Determine the [X, Y] coordinate at the center of the cell enclosing the given text.  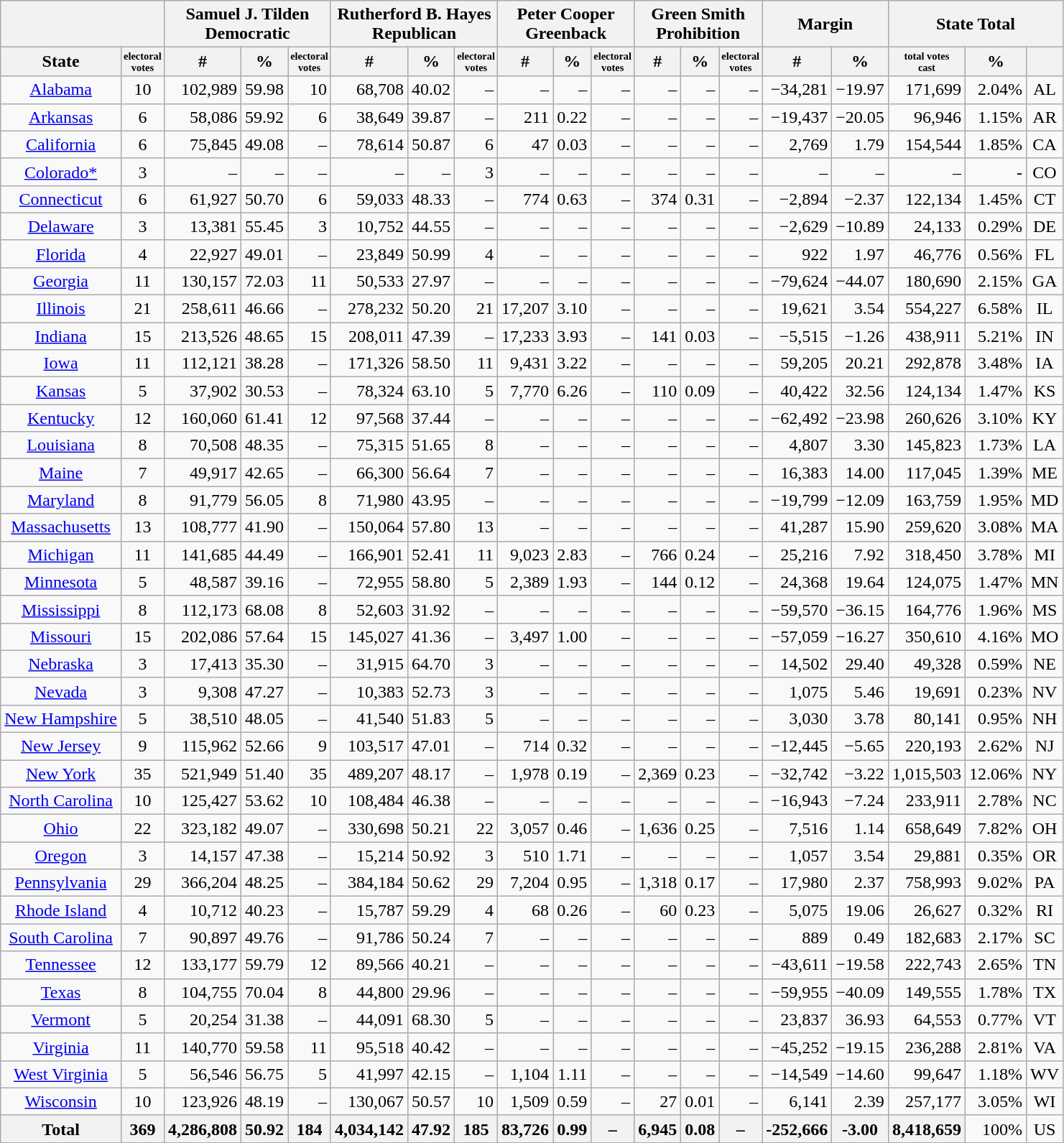
7.82% [996, 828]
13,381 [203, 226]
1,015,503 [927, 774]
−1.26 [861, 336]
330,698 [369, 828]
47.01 [431, 746]
50.70 [264, 199]
49.07 [264, 828]
0.56% [996, 254]
3.08% [996, 527]
Alabama [61, 90]
57.80 [431, 527]
NH [1045, 718]
39.87 [431, 117]
0.49 [861, 938]
0.95% [996, 718]
Kentucky [61, 418]
32.56 [861, 391]
102,989 [203, 90]
0.29% [996, 226]
0.46 [572, 828]
3.78% [996, 555]
49.01 [264, 254]
208,011 [369, 336]
50,533 [369, 281]
0.22 [572, 117]
10,383 [369, 691]
0.23% [996, 691]
160,060 [203, 418]
15,787 [369, 910]
122,134 [927, 199]
0.01 [700, 1101]
Total [61, 1129]
714 [526, 746]
WI [1045, 1101]
Arkansas [61, 117]
78,614 [369, 144]
VT [1045, 1019]
TX [1045, 992]
Kansas [61, 391]
16,383 [797, 473]
Ohio [61, 828]
68.30 [431, 1019]
0.17 [700, 883]
41.90 [264, 527]
NE [1045, 664]
1.15% [996, 117]
110 [658, 391]
521,949 [203, 774]
9,308 [203, 691]
5,075 [797, 910]
MN [1045, 582]
438,911 [927, 336]
108,777 [203, 527]
CA [1045, 144]
4,286,808 [203, 1129]
42.65 [264, 473]
3.48% [996, 364]
47.27 [264, 691]
37.44 [431, 418]
9,431 [526, 364]
1,978 [526, 774]
922 [797, 254]
5.21% [996, 336]
145,027 [369, 637]
29.96 [431, 992]
Mississippi [61, 609]
23,849 [369, 254]
144 [658, 582]
369 [142, 1129]
Michigan [61, 555]
38,649 [369, 117]
6.58% [996, 309]
133,177 [203, 965]
Virginia [61, 1047]
59.92 [264, 117]
50.99 [431, 254]
7,770 [526, 391]
Georgia [61, 281]
14,502 [797, 664]
60 [658, 910]
26,627 [927, 910]
KS [1045, 391]
91,786 [369, 938]
171,326 [369, 364]
0.12 [700, 582]
57.64 [264, 637]
−19,799 [797, 500]
1.97 [861, 254]
61,927 [203, 199]
7,516 [797, 828]
182,683 [927, 938]
3,030 [797, 718]
123,926 [203, 1101]
-3.00 [861, 1129]
27 [658, 1101]
51.83 [431, 718]
NC [1045, 801]
318,450 [927, 555]
17,207 [526, 309]
52,603 [369, 609]
California [61, 144]
78,324 [369, 391]
2,389 [526, 582]
CT [1045, 199]
0.95 [572, 883]
766 [658, 555]
44.49 [264, 555]
−19.58 [861, 965]
4.16% [996, 637]
19,691 [927, 691]
0.63 [572, 199]
489,207 [369, 774]
Samuel J. TildenDemocratic [247, 24]
40.42 [431, 1047]
−2,894 [797, 199]
48.35 [264, 445]
48,587 [203, 582]
68,708 [369, 90]
257,177 [927, 1101]
SC [1045, 938]
48.25 [264, 883]
31,915 [369, 664]
124,075 [927, 582]
DE [1045, 226]
0.24 [700, 555]
50.62 [431, 883]
75,315 [369, 445]
8,418,659 [927, 1129]
100% [996, 1129]
48.19 [264, 1101]
20.21 [861, 364]
49.76 [264, 938]
0.09 [700, 391]
70,508 [203, 445]
−43,611 [797, 965]
Vermont [61, 1019]
22,927 [203, 254]
70.04 [264, 992]
−59,570 [797, 609]
−2,629 [797, 226]
140,770 [203, 1047]
MA [1045, 527]
Indiana [61, 336]
2.83 [572, 555]
3.30 [861, 445]
6,945 [658, 1129]
3.05% [996, 1101]
−40.09 [861, 992]
292,878 [927, 364]
2.17% [996, 938]
Colorado* [61, 172]
47.38 [264, 856]
Wisconsin [61, 1101]
145,823 [927, 445]
31.38 [264, 1019]
9.02% [996, 883]
Tennessee [61, 965]
15.90 [861, 527]
1.78% [996, 992]
Oregon [61, 856]
10,752 [369, 226]
68.08 [264, 609]
31.92 [431, 609]
19.06 [861, 910]
59,033 [369, 199]
48.33 [431, 199]
58.80 [431, 582]
Pennsylvania [61, 883]
2.81% [996, 1047]
115,962 [203, 746]
374 [658, 199]
49,328 [927, 664]
Massachusetts [61, 527]
Texas [61, 992]
1.79 [861, 144]
90,897 [203, 938]
OH [1045, 828]
19.64 [861, 582]
2.65% [996, 965]
149,555 [927, 992]
−16.27 [861, 637]
125,427 [203, 801]
83,726 [526, 1129]
50.20 [431, 309]
44,091 [369, 1019]
1.00 [572, 637]
2.78% [996, 801]
14,157 [203, 856]
total votescast [927, 62]
50.57 [431, 1101]
Missouri [61, 637]
−12.09 [861, 500]
384,184 [369, 883]
FL [1045, 254]
141,685 [203, 555]
ME [1045, 473]
56.75 [264, 1074]
Margin [825, 24]
37,902 [203, 391]
47.39 [431, 336]
Maryland [61, 500]
−3.22 [861, 774]
19,621 [797, 309]
Peter CooperGreenback [566, 24]
758,993 [927, 883]
5.46 [861, 691]
2.15% [996, 281]
96,946 [927, 117]
59,205 [797, 364]
49,917 [203, 473]
39.16 [264, 582]
258,611 [203, 309]
IN [1045, 336]
50.24 [431, 938]
72.03 [264, 281]
41,287 [797, 527]
59.79 [264, 965]
59.98 [264, 90]
64,553 [927, 1019]
56.64 [431, 473]
44.55 [431, 226]
1.18% [996, 1074]
211 [526, 117]
48.17 [431, 774]
51.65 [431, 445]
52.41 [431, 555]
3.22 [572, 364]
−79,624 [797, 281]
130,067 [369, 1101]
0.99 [572, 1129]
−7.24 [861, 801]
38,510 [203, 718]
103,517 [369, 746]
72,955 [369, 582]
7,204 [526, 883]
56.05 [264, 500]
75,845 [203, 144]
68 [526, 910]
23,837 [797, 1019]
46.66 [264, 309]
50.21 [431, 828]
3.10% [996, 418]
RI [1045, 910]
29,881 [927, 856]
50.87 [431, 144]
97,568 [369, 418]
2,369 [658, 774]
36.93 [861, 1019]
NV [1045, 691]
WV [1045, 1074]
−14.60 [861, 1074]
North Carolina [61, 801]
US [1045, 1129]
80,141 [927, 718]
1.96% [996, 609]
−23.98 [861, 418]
24,368 [797, 582]
Florida [61, 254]
6.26 [572, 391]
58.50 [431, 364]
41.36 [431, 637]
Green SmithProhibition [698, 24]
124,134 [927, 391]
−5.65 [861, 746]
774 [526, 199]
71,980 [369, 500]
−34,281 [797, 90]
166,901 [369, 555]
3,497 [526, 637]
−19.15 [861, 1047]
Rutherford B. HayesRepublican [414, 24]
TN [1045, 965]
10,712 [203, 910]
29.40 [861, 664]
CO [1045, 172]
−10.89 [861, 226]
1.11 [572, 1074]
25,216 [797, 555]
889 [797, 938]
48.65 [264, 336]
112,121 [203, 364]
−62,492 [797, 418]
New York [61, 774]
40.21 [431, 965]
24,133 [927, 226]
17,233 [526, 336]
2.39 [861, 1101]
6,141 [797, 1101]
1,057 [797, 856]
Delaware [61, 226]
−36.15 [861, 609]
184 [310, 1129]
2.62% [996, 746]
AR [1045, 117]
PA [1045, 883]
53.62 [264, 801]
−44.07 [861, 281]
West Virginia [61, 1074]
63.10 [431, 391]
171,699 [927, 90]
−59,955 [797, 992]
41,540 [369, 718]
VA [1045, 1047]
Connecticut [61, 199]
15,214 [369, 856]
41,997 [369, 1074]
202,086 [203, 637]
3.10 [572, 309]
59.29 [431, 910]
17,413 [203, 664]
43.95 [431, 500]
NJ [1045, 746]
New Jersey [61, 746]
0.59% [996, 664]
213,526 [203, 336]
State [61, 62]
59.58 [264, 1047]
260,626 [927, 418]
112,173 [203, 609]
0.35% [996, 856]
40,422 [797, 391]
NY [1045, 774]
MO [1045, 637]
89,566 [369, 965]
323,182 [203, 828]
233,911 [927, 801]
MI [1045, 555]
55.45 [264, 226]
259,620 [927, 527]
4,034,142 [369, 1129]
47.92 [431, 1129]
−2.37 [861, 199]
141 [658, 336]
South Carolina [61, 938]
0.32 [572, 746]
9,023 [526, 555]
44,800 [369, 992]
AL [1045, 90]
48.05 [264, 718]
95,518 [369, 1047]
−19,437 [797, 117]
1.45% [996, 199]
Louisiana [61, 445]
20,254 [203, 1019]
1.39% [996, 473]
Maine [61, 473]
2.37 [861, 883]
42.15 [431, 1074]
−45,252 [797, 1047]
0.08 [700, 1129]
0.59 [572, 1101]
0.26 [572, 910]
2.04% [996, 90]
LA [1045, 445]
-252,666 [797, 1129]
−20.05 [861, 117]
64.70 [431, 664]
Nevada [61, 691]
IA [1045, 364]
IL [1045, 309]
Illinois [61, 309]
3.93 [572, 336]
91,779 [203, 500]
3,057 [526, 828]
30.53 [264, 391]
236,288 [927, 1047]
180,690 [927, 281]
1,636 [658, 828]
58,086 [203, 117]
Rhode Island [61, 910]
1.14 [861, 828]
−16,943 [797, 801]
1.71 [572, 856]
49.08 [264, 144]
185 [476, 1129]
Iowa [61, 364]
35.30 [264, 664]
−14,549 [797, 1074]
MD [1045, 500]
554,227 [927, 309]
State Total [976, 24]
1.95% [996, 500]
220,193 [927, 746]
150,064 [369, 527]
0.31 [700, 199]
366,204 [203, 883]
52.73 [431, 691]
0.19 [572, 774]
−32,742 [797, 774]
New Hampshire [61, 718]
222,743 [927, 965]
GA [1045, 281]
27.97 [431, 281]
14.00 [861, 473]
52.66 [264, 746]
658,649 [927, 828]
OR [1045, 856]
7.92 [861, 555]
4,807 [797, 445]
3.78 [861, 718]
1,075 [797, 691]
2,769 [797, 144]
56,546 [203, 1074]
12.06% [996, 774]
1,104 [526, 1074]
130,157 [203, 281]
350,610 [927, 637]
104,755 [203, 992]
46.38 [431, 801]
−12,445 [797, 746]
0.32% [996, 910]
46,776 [927, 254]
66,300 [369, 473]
Minnesota [61, 582]
278,232 [369, 309]
1.73% [996, 445]
MS [1045, 609]
117,045 [927, 473]
−19.97 [861, 90]
108,484 [369, 801]
164,776 [927, 609]
1,318 [658, 883]
−5,515 [797, 336]
KY [1045, 418]
40.02 [431, 90]
40.23 [264, 910]
Nebraska [61, 664]
0.25 [700, 828]
38.28 [264, 364]
17,980 [797, 883]
1.93 [572, 582]
61.41 [264, 418]
99,647 [927, 1074]
−57,059 [797, 637]
154,544 [927, 144]
- [996, 172]
0.77% [996, 1019]
1,509 [526, 1101]
163,759 [927, 500]
1.85% [996, 144]
51.40 [264, 774]
47 [526, 144]
510 [526, 856]
